Find where the given text appears and provide that cell's center as [X, Y] coordinate. 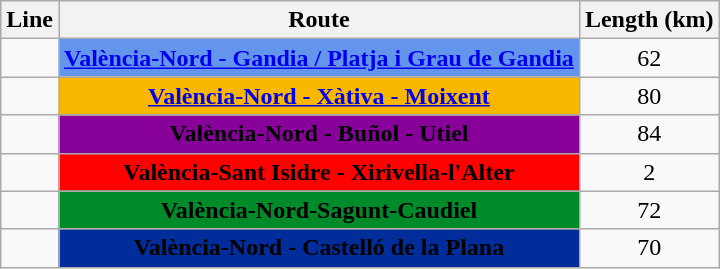
72 [649, 210]
Route [318, 20]
València-Nord - Castelló de la Plana [318, 248]
València-Nord - Xàtiva - Moixent [318, 96]
València-Nord - Buñol - Utiel [318, 134]
València-Nord - Gandia / Platja i Grau de Gandia [318, 58]
Line [30, 20]
80 [649, 96]
València-Sant Isidre - Xirivella-l'Alter [318, 172]
70 [649, 248]
2 [649, 172]
València-Nord-Sagunt-Caudiel [318, 210]
84 [649, 134]
Length (km) [649, 20]
62 [649, 58]
